Output the [X, Y] coordinate of the center of the cell containing the given text.  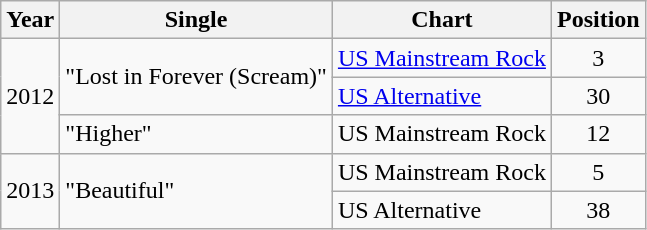
2013 [30, 191]
3 [598, 58]
38 [598, 210]
Single [196, 20]
30 [598, 96]
2012 [30, 96]
12 [598, 134]
Year [30, 20]
"Higher" [196, 134]
Chart [442, 20]
"Beautiful" [196, 191]
5 [598, 172]
Position [598, 20]
"Lost in Forever (Scream)" [196, 77]
